Extract the [X, Y] coordinate from the center of the cell holding the provided text.  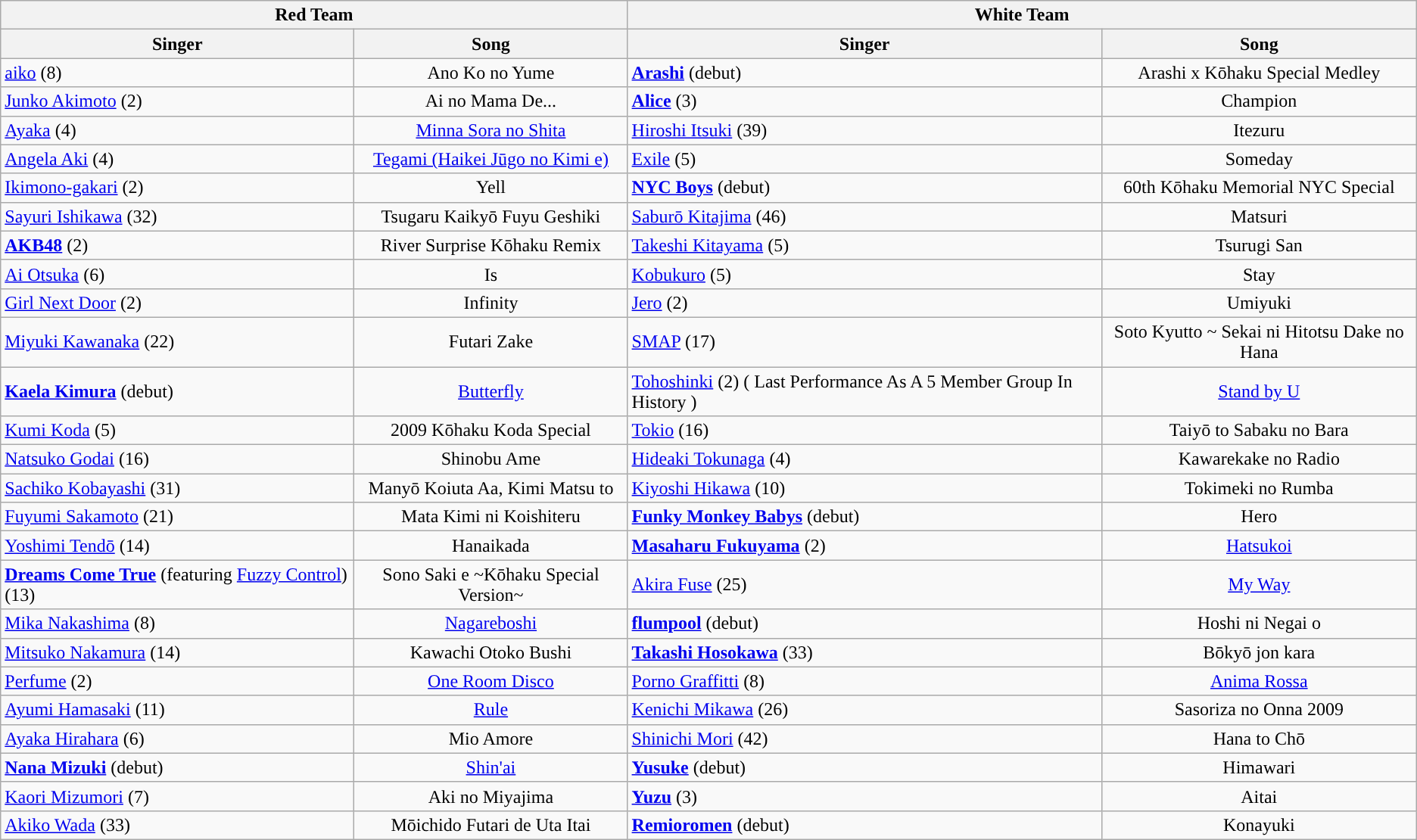
Kaela Kimura (debut) [177, 390]
Kawachi Otoko Bushi [490, 652]
Natsuko Godai (16) [177, 459]
Jero (2) [864, 303]
Ano Ko no Yume [490, 73]
Takeshi Kitayama (5) [864, 245]
Junko Akimoto (2) [177, 101]
Aitai [1259, 796]
Tsurugi San [1259, 245]
Himawari [1259, 767]
Akiko Wada (33) [177, 825]
Stay [1259, 274]
Kaori Mizumori (7) [177, 796]
Kobukuro (5) [864, 274]
Butterfly [490, 390]
Hero [1259, 517]
Saburō Kitajima (46) [864, 216]
Manyō Koiuta Aa, Kimi Matsu to [490, 488]
Yell [490, 188]
Tsugaru Kaikyō Fuyu Geshiki [490, 216]
Infinity [490, 303]
Exile (5) [864, 159]
Sayuri Ishikawa (32) [177, 216]
Sasoriza no Onna 2009 [1259, 710]
Masaharu Fukuyama (2) [864, 546]
Umiyuki [1259, 303]
White Team [1022, 15]
Shinobu Ame [490, 459]
Aki no Miyajima [490, 796]
Kenichi Mikawa (26) [864, 710]
Alice (3) [864, 101]
Fuyumi Sakamoto (21) [177, 517]
Futari Zake [490, 342]
Someday [1259, 159]
Yusuke (debut) [864, 767]
60th Kōhaku Memorial NYC Special [1259, 188]
Hana to Chō [1259, 739]
Takashi Hosokawa (33) [864, 652]
One Room Disco [490, 681]
Angela Aki (4) [177, 159]
Ayumi Hamasaki (11) [177, 710]
Ayaka (4) [177, 130]
Champion [1259, 101]
flumpool (debut) [864, 624]
Bōkyō jon kara [1259, 652]
Hideaki Tokunaga (4) [864, 459]
Soto Kyutto ~ Sekai ni Hitotsu Dake no Hana [1259, 342]
River Surprise Kōhaku Remix [490, 245]
Porno Graffitti (8) [864, 681]
Tokimeki no Rumba [1259, 488]
My Way [1259, 584]
Yuzu (3) [864, 796]
Stand by U [1259, 390]
Girl Next Door (2) [177, 303]
Anima Rossa [1259, 681]
Yoshimi Tendō (14) [177, 546]
Kumi Koda (5) [177, 431]
Konayuki [1259, 825]
Is [490, 274]
Akira Fuse (25) [864, 584]
Red Team [314, 15]
Hatsukoi [1259, 546]
Funky Monkey Babys (debut) [864, 517]
Mata Kimi ni Koishiteru [490, 517]
Arashi x Kōhaku Special Medley [1259, 73]
SMAP (17) [864, 342]
Kiyoshi Hikawa (10) [864, 488]
2009 Kōhaku Koda Special [490, 431]
Mika Nakashima (8) [177, 624]
Ikimono-gakari (2) [177, 188]
AKB48 (2) [177, 245]
Mōichido Futari de Uta Itai [490, 825]
Ayaka Hirahara (6) [177, 739]
Tokio (16) [864, 431]
Sachiko Kobayashi (31) [177, 488]
Mio Amore [490, 739]
Nana Mizuki (debut) [177, 767]
Hanaikada [490, 546]
Shinichi Mori (42) [864, 739]
Hoshi ni Negai o [1259, 624]
Perfume (2) [177, 681]
Tegami (Haikei Jūgo no Kimi e) [490, 159]
Hiroshi Itsuki (39) [864, 130]
Rule [490, 710]
Kawarekake no Radio [1259, 459]
Ai Otsuka (6) [177, 274]
Arashi (debut) [864, 73]
Minna Sora no Shita [490, 130]
Itezuru [1259, 130]
Miyuki Kawanaka (22) [177, 342]
aiko (8) [177, 73]
Matsuri [1259, 216]
Nagareboshi [490, 624]
Tohoshinki (2) ( Last Performance As A 5 Member Group In History ) [864, 390]
NYC Boys (debut) [864, 188]
Mitsuko Nakamura (14) [177, 652]
Taiyō to Sabaku no Bara [1259, 431]
Ai no Mama De... [490, 101]
Shin'ai [490, 767]
Dreams Come True (featuring Fuzzy Control) (13) [177, 584]
Remioromen (debut) [864, 825]
Sono Saki e ~Kōhaku Special Version~ [490, 584]
